Provide the [x, y] coordinate of the cell's center where the given text is located.  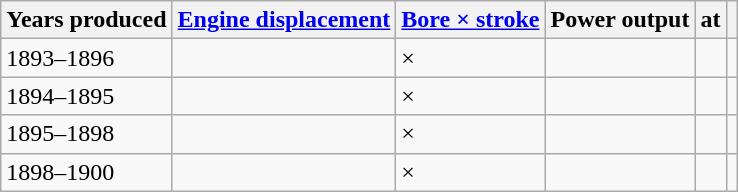
Engine displacement [284, 20]
1893–1896 [86, 58]
Power output [620, 20]
1894–1895 [86, 96]
Years produced [86, 20]
1895–1898 [86, 134]
Bore × stroke [470, 20]
at [710, 20]
1898–1900 [86, 172]
